For the text-containing cell, return its midpoint in [X, Y] coordinate format. 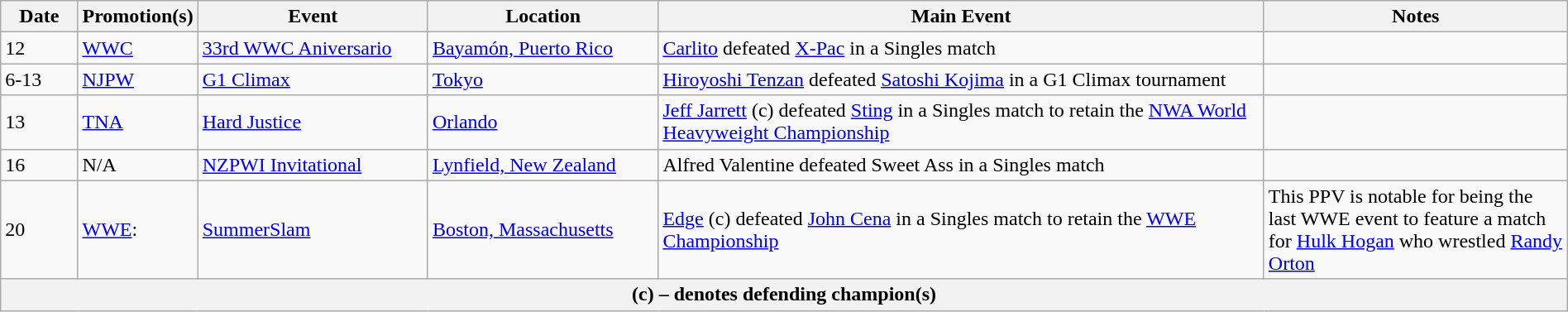
Notes [1416, 17]
Main Event [961, 17]
Promotion(s) [137, 17]
Date [40, 17]
33rd WWC Aniversario [313, 48]
Hard Justice [313, 122]
TNA [137, 122]
WWE: [137, 230]
Event [313, 17]
WWC [137, 48]
G1 Climax [313, 79]
SummerSlam [313, 230]
Carlito defeated X-Pac in a Singles match [961, 48]
NZPWI Invitational [313, 165]
Edge (c) defeated John Cena in a Singles match to retain the WWE Championship [961, 230]
16 [40, 165]
20 [40, 230]
(c) – denotes defending champion(s) [784, 295]
Location [543, 17]
This PPV is notable for being the last WWE event to feature a match for Hulk Hogan who wrestled Randy Orton [1416, 230]
Jeff Jarrett (c) defeated Sting in a Singles match to retain the NWA World Heavyweight Championship [961, 122]
Hiroyoshi Tenzan defeated Satoshi Kojima in a G1 Climax tournament [961, 79]
12 [40, 48]
Alfred Valentine defeated Sweet Ass in a Singles match [961, 165]
NJPW [137, 79]
Lynfield, New Zealand [543, 165]
6-13 [40, 79]
Bayamón, Puerto Rico [543, 48]
Orlando [543, 122]
Boston, Massachusetts [543, 230]
N/A [137, 165]
13 [40, 122]
Tokyo [543, 79]
